From the cell containing the given text, extract its center point as [X, Y] coordinate. 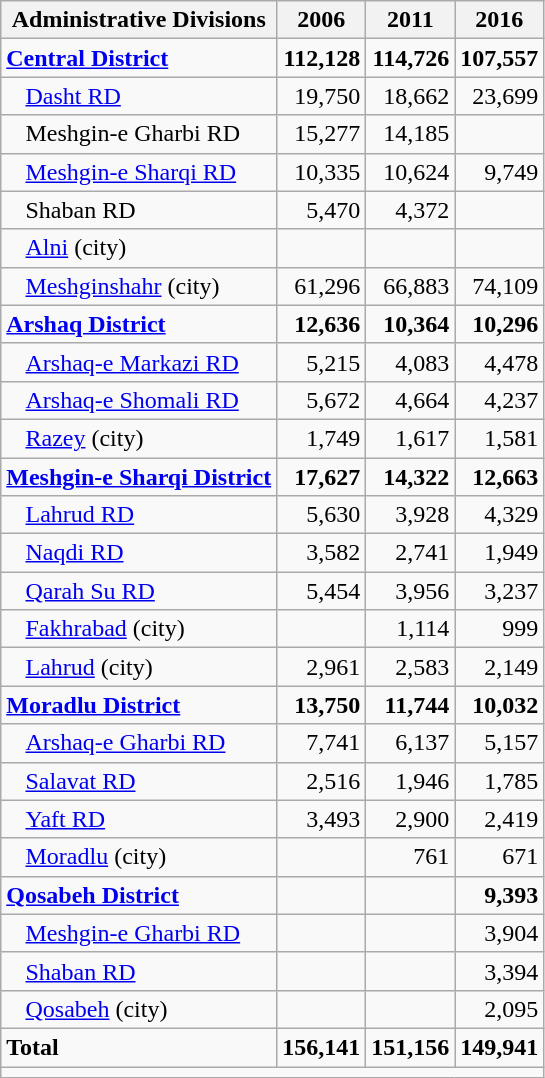
999 [500, 629]
5,470 [322, 210]
10,624 [410, 172]
5,630 [322, 515]
2,516 [322, 781]
Salavat RD [139, 781]
74,109 [500, 286]
17,627 [322, 477]
3,394 [500, 971]
66,883 [410, 286]
4,372 [410, 210]
2,149 [500, 667]
Yaft RD [139, 819]
14,322 [410, 477]
9,749 [500, 172]
10,364 [410, 324]
19,750 [322, 96]
4,478 [500, 362]
61,296 [322, 286]
1,946 [410, 781]
Lahrud (city) [139, 667]
112,128 [322, 58]
156,141 [322, 1047]
Arshaq District [139, 324]
5,454 [322, 591]
Meshgin-e Sharqi RD [139, 172]
4,329 [500, 515]
3,237 [500, 591]
107,557 [500, 58]
1,949 [500, 553]
151,156 [410, 1047]
Central District [139, 58]
Moradlu District [139, 705]
1,581 [500, 438]
2006 [322, 20]
2,419 [500, 819]
Razey (city) [139, 438]
Meshgin-e Sharqi District [139, 477]
5,157 [500, 743]
Arshaq-e Gharbi RD [139, 743]
4,664 [410, 400]
14,185 [410, 134]
Lahrud RD [139, 515]
7,741 [322, 743]
4,083 [410, 362]
1,114 [410, 629]
761 [410, 857]
Arshaq-e Shomali RD [139, 400]
5,215 [322, 362]
Qosabeh District [139, 895]
10,296 [500, 324]
Dasht RD [139, 96]
9,393 [500, 895]
1,785 [500, 781]
Naqdi RD [139, 553]
10,335 [322, 172]
12,636 [322, 324]
114,726 [410, 58]
2011 [410, 20]
12,663 [500, 477]
Total [139, 1047]
2,900 [410, 819]
11,744 [410, 705]
149,941 [500, 1047]
Administrative Divisions [139, 20]
3,956 [410, 591]
13,750 [322, 705]
671 [500, 857]
4,237 [500, 400]
Alni (city) [139, 248]
3,904 [500, 933]
2,741 [410, 553]
Qosabeh (city) [139, 1009]
1,617 [410, 438]
Meshginshahr (city) [139, 286]
5,672 [322, 400]
2,095 [500, 1009]
Arshaq-e Markazi RD [139, 362]
10,032 [500, 705]
2,961 [322, 667]
3,928 [410, 515]
3,582 [322, 553]
1,749 [322, 438]
3,493 [322, 819]
23,699 [500, 96]
Moradlu (city) [139, 857]
Fakhrabad (city) [139, 629]
6,137 [410, 743]
2016 [500, 20]
18,662 [410, 96]
15,277 [322, 134]
2,583 [410, 667]
Qarah Su RD [139, 591]
